For the text-containing cell, return its midpoint in (X, Y) coordinate format. 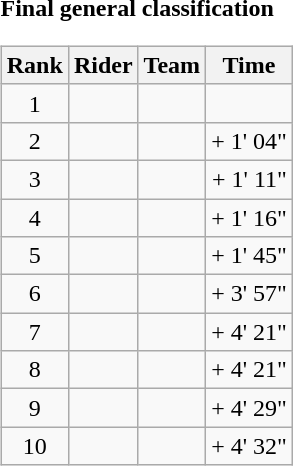
+ 1' 11" (250, 179)
Rank (34, 65)
+ 1' 04" (250, 141)
8 (34, 370)
+ 1' 16" (250, 217)
+ 4' 32" (250, 446)
Rider (103, 65)
2 (34, 141)
7 (34, 332)
+ 4' 29" (250, 408)
5 (34, 256)
+ 3' 57" (250, 294)
6 (34, 294)
3 (34, 179)
1 (34, 103)
Team (172, 65)
+ 1' 45" (250, 256)
9 (34, 408)
4 (34, 217)
10 (34, 446)
Time (250, 65)
